Pinpoint the cell where the given text exists, returning its (X, Y) midpoint coordinate. 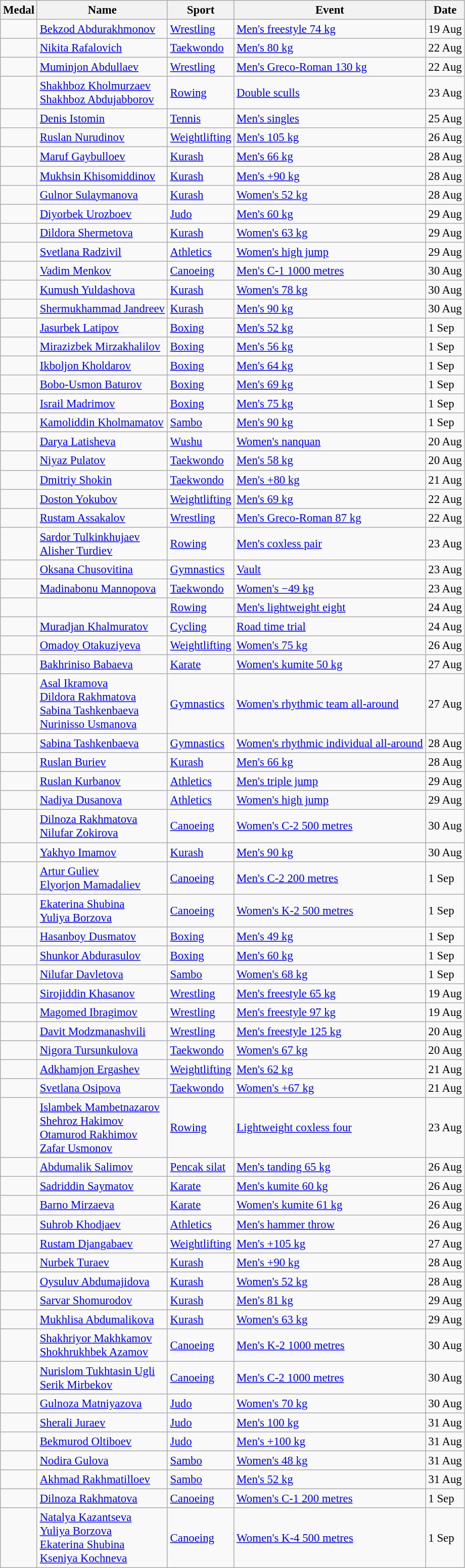
Gulnor Sulaymanova (102, 195)
Oksana Chusovitina (102, 570)
Shakhboz KholmurzaevShakhboz Abdujabborov (102, 93)
Mukhsin Khisomiddinov (102, 176)
Shunkor Abdurasulov (102, 955)
Ruslan Buriev (102, 762)
Men's hammer throw (330, 1224)
Sherali Juraev (102, 1423)
Sabina Tashkenbaeva (102, 744)
Men's 81 kg (330, 1301)
Rustam Djangabaev (102, 1243)
Women's 68 kg (330, 975)
Men's 62 kg (330, 1070)
Men's freestyle 74 kg (330, 29)
Women's 70 kg (330, 1404)
Darya Latisheva (102, 442)
Women's +67 kg (330, 1088)
Israil Madrimov (102, 404)
Men's kumite 60 kg (330, 1186)
Nurislom Tukhtasin UgliSerik Mirbekov (102, 1378)
Suhrob Khodjaev (102, 1224)
Men's 75 kg (330, 404)
Medal (19, 10)
Men's 56 kg (330, 347)
Nigora Tursunkulova (102, 1050)
Bekmurod Oltiboev (102, 1442)
Women's K-2 500 metres (330, 911)
Dilnoza RakhmatovaNilufar Zokirova (102, 826)
Barno Mirzaeva (102, 1206)
Omadoy Otakuziyeva (102, 645)
Women's C-2 500 metres (330, 826)
Hasanboy Dusmatov (102, 936)
Magomed Ibragimov (102, 1012)
Abdumalik Salimov (102, 1167)
Name (102, 10)
Ruslan Kurbanov (102, 781)
Ekaterina ShubinaYuliya Borzova (102, 911)
Vadim Menkov (102, 271)
Men's +80 kg (330, 480)
Denis Istomin (102, 119)
Diyorbek Urozboev (102, 214)
Jasurbek Latipov (102, 328)
Sardor TulkinkhujaevAlisher Turdiev (102, 544)
Kamoliddin Kholmamatov (102, 423)
Date (445, 10)
Ruslan Nurudinov (102, 138)
Bekzod Abdurakhmonov (102, 29)
Ikboljon Kholdarov (102, 366)
Mirazizbek Mirzakhalilov (102, 347)
Women's 78 kg (330, 290)
Sport (201, 10)
Men's coxless pair (330, 544)
Dmitriy Shokin (102, 480)
Shakhriyor MakhkamovShokhrukhbek Azamov (102, 1346)
Men's triple jump (330, 781)
Women's rhythmic team all-around (330, 704)
Muradjan Khalmuratov (102, 626)
Men's Greco-Roman 130 kg (330, 67)
Men's lightweight eight (330, 608)
Women's rhythmic individual all-around (330, 744)
Kumush Yuldashova (102, 290)
Sirojiddin Khasanov (102, 993)
Mukhlisa Abdumalikova (102, 1319)
Pencak silat (201, 1167)
Men's 100 kg (330, 1423)
Women's 48 kg (330, 1461)
Cycling (201, 626)
Vault (330, 570)
Dildora Shermetova (102, 233)
Dilnoza Rakhmatova (102, 1499)
Men's C-1 1000 metres (330, 271)
Madinabonu Mannopova (102, 588)
Women's kumite 61 kg (330, 1206)
Yakhyo Imamov (102, 852)
Wushu (201, 442)
Nodira Gulova (102, 1461)
Artur GulievElyorjon Mamadaliev (102, 878)
Akhmad Rakhmatilloev (102, 1480)
Men's +100 kg (330, 1442)
Svetlana Osipova (102, 1088)
Bakhriniso Babaeva (102, 665)
Maruf Gaybulloev (102, 157)
Nadiya Dusanova (102, 800)
Shermukhammad Jandreev (102, 309)
Men's singles (330, 119)
Tennis (201, 119)
Men's K-2 1000 metres (330, 1346)
Nurbek Turaev (102, 1262)
Men's 58 kg (330, 461)
Men's freestyle 97 kg (330, 1012)
Women's 67 kg (330, 1050)
Men's +105 kg (330, 1243)
Svetlana Radzivil (102, 252)
Men's Greco-Roman 87 kg (330, 518)
Men's C-2 200 metres (330, 878)
Niyaz Pulatov (102, 461)
Women's −49 kg (330, 588)
Nikita Rafalovich (102, 48)
Men's tanding 65 kg (330, 1167)
Men's C-2 1000 metres (330, 1378)
Men's 80 kg (330, 48)
Doston Yokubov (102, 499)
Men's 49 kg (330, 936)
Women's nanquan (330, 442)
Islambek MambetnazarovShehroz HakimovOtamurod RakhimovZafar Usmonov (102, 1128)
Bobo-Usmon Baturov (102, 385)
Women's 75 kg (330, 645)
Men's freestyle 65 kg (330, 993)
Road time trial (330, 626)
Davit Modzmanashvili (102, 1031)
Oysuluv Abdumajidova (102, 1281)
Women's C-1 200 metres (330, 1499)
25 Aug (445, 119)
Double sculls (330, 93)
Women's kumite 50 kg (330, 665)
Sadriddin Saymatov (102, 1186)
Gulnoza Matniyazova (102, 1404)
Men's 105 kg (330, 138)
Nilufar Davletova (102, 975)
Muminjon Abdullaev (102, 67)
Men's freestyle 125 kg (330, 1031)
Rustam Assakalov (102, 518)
Lightweight coxless four (330, 1128)
Event (330, 10)
Men's 64 kg (330, 366)
Sarvar Shomurodov (102, 1301)
Adkhamjon Ergashev (102, 1070)
Asal IkramovaDildora RakhmatovaSabina TashkenbaevaNurinisso Usmanova (102, 704)
